For the text-containing cell, return its midpoint in (x, y) coordinate format. 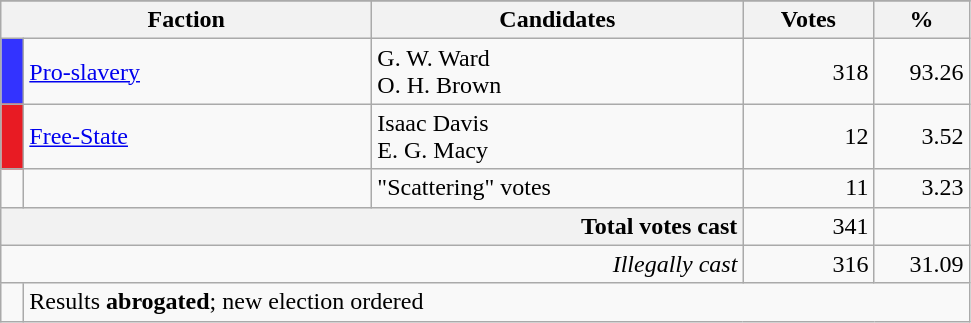
341 (808, 226)
Faction (186, 20)
Votes (808, 20)
3.52 (922, 136)
31.09 (922, 264)
Pro-slavery (198, 72)
Candidates (558, 20)
Total votes cast (372, 226)
Results abrogated; new election ordered (496, 302)
318 (808, 72)
G. W. WardO. H. Brown (558, 72)
Free-State (198, 136)
Illegally cast (372, 264)
11 (808, 188)
% (922, 20)
93.26 (922, 72)
316 (808, 264)
12 (808, 136)
Isaac DavisE. G. Macy (558, 136)
3.23 (922, 188)
"Scattering" votes (558, 188)
